Locate the cell with the specified text and output its [x, y] center coordinate. 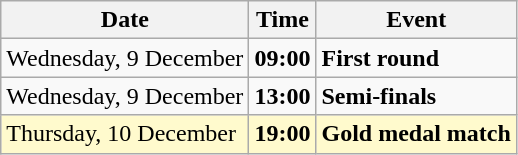
Event [416, 20]
Thursday, 10 December [125, 134]
Date [125, 20]
Gold medal match [416, 134]
13:00 [282, 96]
First round [416, 58]
19:00 [282, 134]
Time [282, 20]
Semi-finals [416, 96]
09:00 [282, 58]
